From the cell containing the given text, extract its center point as (X, Y) coordinate. 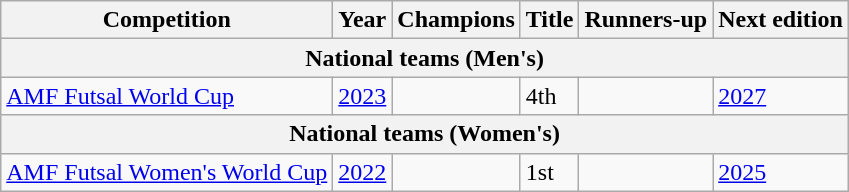
Year (362, 20)
2027 (781, 96)
2025 (781, 172)
Runners-up (646, 20)
Competition (167, 20)
Champions (456, 20)
Next edition (781, 20)
National teams (Women's) (425, 134)
2022 (362, 172)
Title (550, 20)
2023 (362, 96)
1st (550, 172)
AMF Futsal World Cup (167, 96)
4th (550, 96)
AMF Futsal Women's World Cup (167, 172)
National teams (Men's) (425, 58)
